Capture the cell that displays the provided text and extract its [x, y] central coordinate. 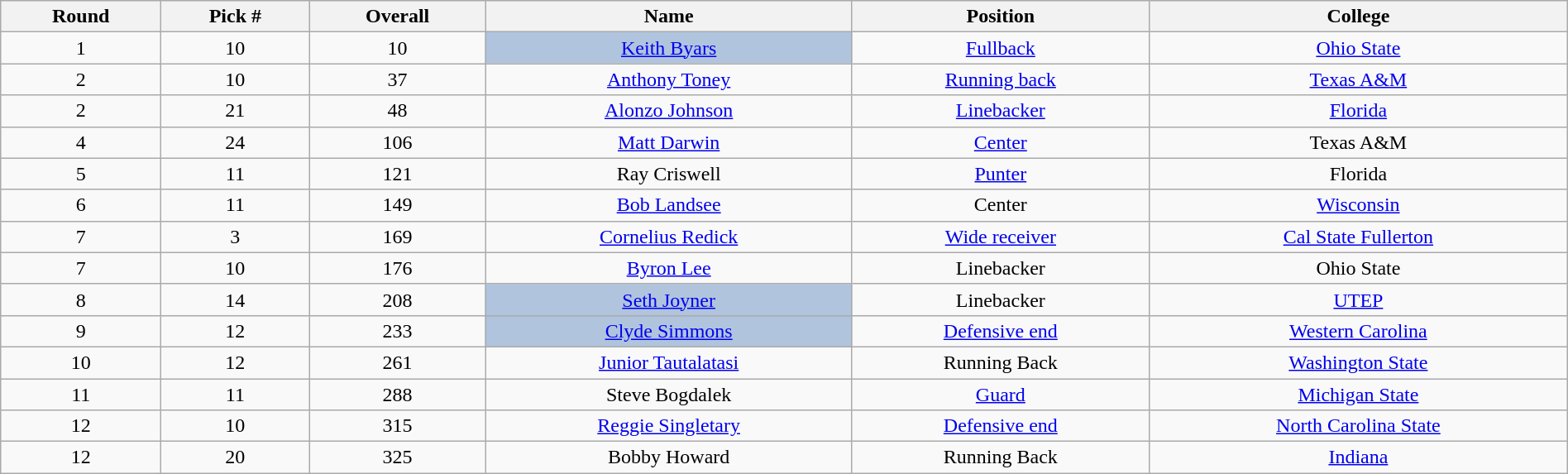
Wide receiver [1001, 237]
Keith Byars [668, 48]
Bobby Howard [668, 457]
Position [1001, 17]
UTEP [1359, 299]
169 [397, 237]
Anthony Toney [668, 79]
4 [81, 142]
Punter [1001, 174]
21 [235, 111]
Byron Lee [668, 268]
Round [81, 17]
Western Carolina [1359, 331]
Michigan State [1359, 395]
Reggie Singletary [668, 426]
Bob Landsee [668, 205]
Junior Tautalatasi [668, 362]
208 [397, 299]
Wisconsin [1359, 205]
176 [397, 268]
Clyde Simmons [668, 331]
315 [397, 426]
261 [397, 362]
37 [397, 79]
121 [397, 174]
233 [397, 331]
149 [397, 205]
Seth Joyner [668, 299]
Pick # [235, 17]
Overall [397, 17]
Guard [1001, 395]
106 [397, 142]
14 [235, 299]
North Carolina State [1359, 426]
Cornelius Redick [668, 237]
Name [668, 17]
Alonzo Johnson [668, 111]
Cal State Fullerton [1359, 237]
Fullback [1001, 48]
48 [397, 111]
24 [235, 142]
College [1359, 17]
1 [81, 48]
Ray Criswell [668, 174]
Indiana [1359, 457]
9 [81, 331]
Matt Darwin [668, 142]
Running back [1001, 79]
Steve Bogdalek [668, 395]
20 [235, 457]
5 [81, 174]
325 [397, 457]
3 [235, 237]
8 [81, 299]
288 [397, 395]
Washington State [1359, 362]
6 [81, 205]
